From the cell containing the given text, extract its center point as [x, y] coordinate. 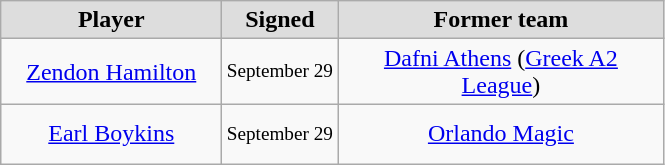
Orlando Magic [501, 134]
Dafni Athens (Greek A2 League) [501, 72]
Former team [501, 20]
Zendon Hamilton [112, 72]
Earl Boykins [112, 134]
Player [112, 20]
Signed [280, 20]
